Find where the given text appears and provide that cell's center as [X, Y] coordinate. 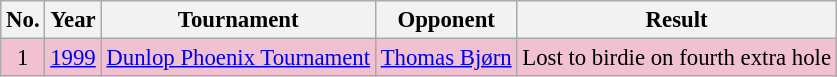
Thomas Bjørn [446, 58]
No. [23, 20]
Lost to birdie on fourth extra hole [676, 58]
Year [73, 20]
Dunlop Phoenix Tournament [238, 58]
1999 [73, 58]
Tournament [238, 20]
Opponent [446, 20]
Result [676, 20]
1 [23, 58]
